Pinpoint the cell where the given text exists, returning its (x, y) midpoint coordinate. 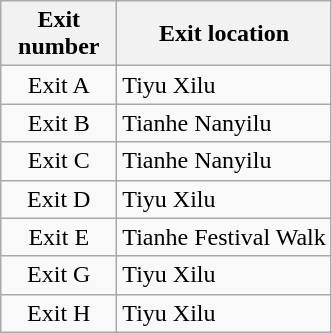
Exit location (224, 34)
Exit A (59, 85)
Exit number (59, 34)
Exit B (59, 123)
Tianhe Festival Walk (224, 237)
Exit D (59, 199)
Exit H (59, 313)
Exit E (59, 237)
Exit C (59, 161)
Exit G (59, 275)
